For the text-containing cell, return its midpoint in (x, y) coordinate format. 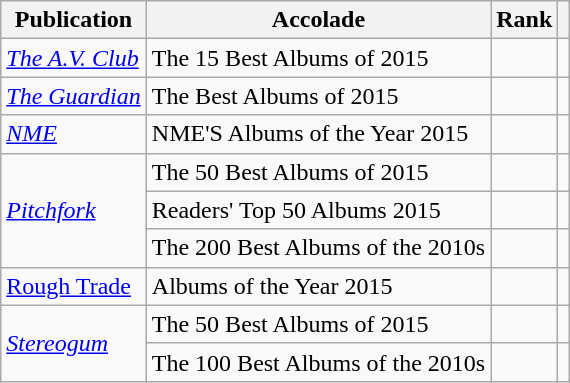
The 100 Best Albums of the 2010s (318, 362)
Rank (524, 20)
NME'S Albums of the Year 2015 (318, 134)
Pitchfork (74, 210)
Accolade (318, 20)
Albums of the Year 2015 (318, 286)
The 15 Best Albums of 2015 (318, 58)
The Best Albums of 2015 (318, 96)
Publication (74, 20)
The 200 Best Albums of the 2010s (318, 248)
NME (74, 134)
The A.V. Club (74, 58)
Stereogum (74, 343)
The Guardian (74, 96)
Readers' Top 50 Albums 2015 (318, 210)
Rough Trade (74, 286)
